Return the (X, Y) coordinate for the center point of the cell that contains the specified text.  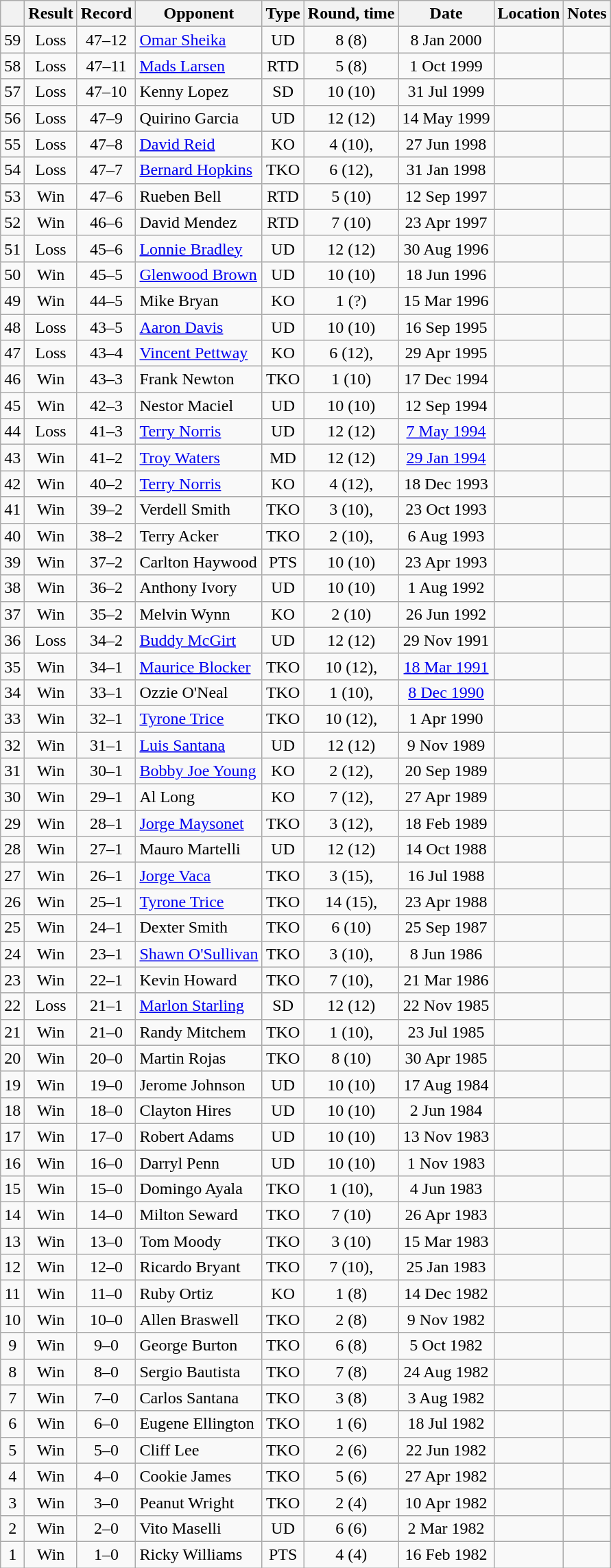
47–9 (106, 118)
Type (283, 14)
23 Jul 1985 (446, 1032)
2 (12), (351, 771)
8 Jan 2000 (446, 40)
30–1 (106, 771)
20 Sep 1989 (446, 771)
18 Mar 1991 (446, 666)
18 Jun 1996 (446, 274)
12 Sep 1997 (446, 196)
37 (12, 614)
15 Mar 1983 (446, 1241)
Nestor Maciel (199, 406)
Omar Sheika (199, 40)
2 (10), (351, 536)
5–0 (106, 1450)
33 (12, 718)
1 Oct 1999 (446, 66)
5 (8) (351, 66)
George Burton (199, 1346)
33–1 (106, 692)
7–0 (106, 1398)
Lonnie Bradley (199, 248)
22 Jun 1982 (446, 1450)
Ricardo Bryant (199, 1267)
Cliff Lee (199, 1450)
31 (12, 771)
23 (12, 980)
26 Jun 1992 (446, 614)
12–0 (106, 1267)
17 (12, 1136)
22 Nov 1985 (446, 1006)
30 Aug 1996 (446, 248)
47–8 (106, 144)
24 (12, 954)
Round, time (351, 14)
Carlton Haywood (199, 562)
Cookie James (199, 1476)
34–2 (106, 640)
42 (12, 484)
58 (12, 66)
Buddy McGirt (199, 640)
52 (12, 222)
21–1 (106, 1006)
1 (12, 1554)
7 (12), (351, 797)
24–1 (106, 928)
51 (12, 248)
27 Apr 1989 (446, 797)
9 Nov 1982 (446, 1320)
35 (12, 666)
2 (8) (351, 1320)
41–2 (106, 458)
47 (12, 353)
29 (12, 823)
2 (10) (351, 614)
16–0 (106, 1163)
30 Apr 1985 (446, 1058)
5 (6) (351, 1476)
4 (10), (351, 144)
6–0 (106, 1424)
Marlon Starling (199, 1006)
13–0 (106, 1241)
David Reid (199, 144)
44–5 (106, 301)
Location (529, 14)
42–3 (106, 406)
12 Sep 1994 (446, 406)
6 (10) (351, 928)
Domingo Ayala (199, 1189)
11 (12, 1294)
44 (12, 432)
43–4 (106, 353)
31 Jul 1999 (446, 92)
16 Feb 1982 (446, 1554)
21 Mar 1986 (446, 980)
24 Aug 1982 (446, 1372)
Mike Bryan (199, 301)
32 (12, 745)
6 Aug 1993 (446, 536)
6 (8) (351, 1346)
36 (12, 640)
18–0 (106, 1110)
32–1 (106, 718)
David Mendez (199, 222)
2 (6) (351, 1450)
47–7 (106, 170)
3 Aug 1982 (446, 1398)
Notes (587, 14)
9 (12, 1346)
26–1 (106, 876)
45–5 (106, 274)
Troy Waters (199, 458)
3 (12, 1502)
37–2 (106, 562)
21–0 (106, 1032)
6 (12, 1424)
19–0 (106, 1084)
Peanut Wright (199, 1502)
27–1 (106, 850)
27 (12, 876)
27 Jun 1998 (446, 144)
7 (12, 1398)
Quirino Garcia (199, 118)
1 Nov 1983 (446, 1163)
Tom Moody (199, 1241)
Dexter Smith (199, 928)
27 Apr 1982 (446, 1476)
54 (12, 170)
23 Apr 1997 (446, 222)
Vincent Pettway (199, 353)
4 (4) (351, 1554)
29–1 (106, 797)
Clayton Hires (199, 1110)
39 (12, 562)
14 Dec 1982 (446, 1294)
14 Oct 1988 (446, 850)
3 (15), (351, 876)
10 Apr 1982 (446, 1502)
Record (106, 14)
5 Oct 1982 (446, 1346)
Kenny Lopez (199, 92)
18 Dec 1993 (446, 484)
4–0 (106, 1476)
40–2 (106, 484)
14 May 1999 (446, 118)
Anthony Ivory (199, 588)
Allen Braswell (199, 1320)
17 Dec 1994 (446, 379)
16 Jul 1988 (446, 876)
23 Apr 1988 (446, 902)
30 (12, 797)
1 Apr 1990 (446, 718)
55 (12, 144)
47–11 (106, 66)
Sergio Bautista (199, 1372)
7 May 1994 (446, 432)
50 (12, 274)
Glenwood Brown (199, 274)
Eugene Ellington (199, 1424)
1 (10) (351, 379)
Result (51, 14)
23–1 (106, 954)
45 (12, 406)
1 (8) (351, 1294)
MD (283, 458)
Mauro Martelli (199, 850)
48 (12, 327)
36–2 (106, 588)
1 (6) (351, 1424)
9–0 (106, 1346)
Opponent (199, 14)
Vito Maselli (199, 1528)
12 (12, 1267)
8 (8) (351, 40)
8 (12, 1372)
56 (12, 118)
16 (12, 1163)
28–1 (106, 823)
1 (?) (351, 301)
14 (15), (351, 902)
18 Feb 1989 (446, 823)
46–6 (106, 222)
34 (12, 692)
41–3 (106, 432)
57 (12, 92)
29 Nov 1991 (446, 640)
31 Jan 1998 (446, 170)
53 (12, 196)
10–0 (106, 1320)
3–0 (106, 1502)
15 Mar 1996 (446, 301)
17 Aug 1984 (446, 1084)
47–12 (106, 40)
2–0 (106, 1528)
26 (12, 902)
Ricky Williams (199, 1554)
43–3 (106, 379)
Carlos Santana (199, 1398)
19 (12, 1084)
40 (12, 536)
29 Apr 1995 (446, 353)
Darryl Penn (199, 1163)
Kevin Howard (199, 980)
Luis Santana (199, 745)
Frank Newton (199, 379)
43 (12, 458)
13 (12, 1241)
23 Oct 1993 (446, 510)
34–1 (106, 666)
5 (10) (351, 196)
2 (12, 1528)
Maurice Blocker (199, 666)
Milton Seward (199, 1215)
Aaron Davis (199, 327)
Robert Adams (199, 1136)
38–2 (106, 536)
59 (12, 40)
17–0 (106, 1136)
Shawn O'Sullivan (199, 954)
15 (12, 1189)
6 (6) (351, 1528)
Ozzie O'Neal (199, 692)
25–1 (106, 902)
Jorge Vaca (199, 876)
13 Nov 1983 (446, 1136)
18 (12, 1110)
Rueben Bell (199, 196)
31–1 (106, 745)
10 (12, 1320)
Bobby Joe Young (199, 771)
20 (12, 1058)
14–0 (106, 1215)
39–2 (106, 510)
46 (12, 379)
3 (8) (351, 1398)
Date (446, 14)
3 (10) (351, 1241)
25 Sep 1987 (446, 928)
26 Apr 1983 (446, 1215)
8 Dec 1990 (446, 692)
4 (12), (351, 484)
47–10 (106, 92)
Martin Rojas (199, 1058)
23 Apr 1993 (446, 562)
29 Jan 1994 (446, 458)
18 Jul 1982 (446, 1424)
Jorge Maysonet (199, 823)
38 (12, 588)
1 Aug 1992 (446, 588)
47–6 (106, 196)
8 (10) (351, 1058)
1–0 (106, 1554)
8–0 (106, 1372)
Ruby Ortiz (199, 1294)
22 (12, 1006)
Melvin Wynn (199, 614)
49 (12, 301)
20–0 (106, 1058)
Randy Mitchem (199, 1032)
3 (12), (351, 823)
11–0 (106, 1294)
16 Sep 1995 (446, 327)
14 (12, 1215)
Jerome Johnson (199, 1084)
Mads Larsen (199, 66)
Bernard Hopkins (199, 170)
25 Jan 1983 (446, 1267)
2 (4) (351, 1502)
21 (12, 1032)
2 Jun 1984 (446, 1110)
9 Nov 1989 (446, 745)
Terry Acker (199, 536)
2 Mar 1982 (446, 1528)
Verdell Smith (199, 510)
Al Long (199, 797)
45–6 (106, 248)
8 Jun 1986 (446, 954)
5 (12, 1450)
25 (12, 928)
7 (8) (351, 1372)
4 (12, 1476)
22–1 (106, 980)
28 (12, 850)
4 Jun 1983 (446, 1189)
41 (12, 510)
43–5 (106, 327)
15–0 (106, 1189)
35–2 (106, 614)
